Determine the [X, Y] coordinate at the center of the cell enclosing the given text.  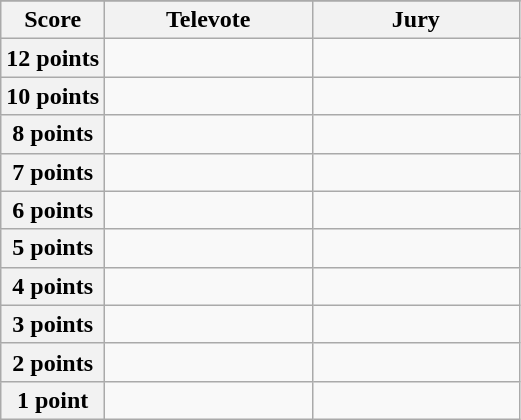
12 points [53, 58]
6 points [53, 210]
Score [53, 20]
3 points [53, 324]
1 point [53, 400]
5 points [53, 248]
Televote [209, 20]
2 points [53, 362]
4 points [53, 286]
7 points [53, 172]
Jury [416, 20]
8 points [53, 134]
10 points [53, 96]
